Detect which cell encompasses the target text, then output its [x, y] center coordinate. 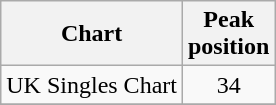
34 [228, 85]
UK Singles Chart [92, 85]
Chart [92, 34]
Peakposition [228, 34]
